Provide the (x, y) coordinate of the cell's center where the given text is located.  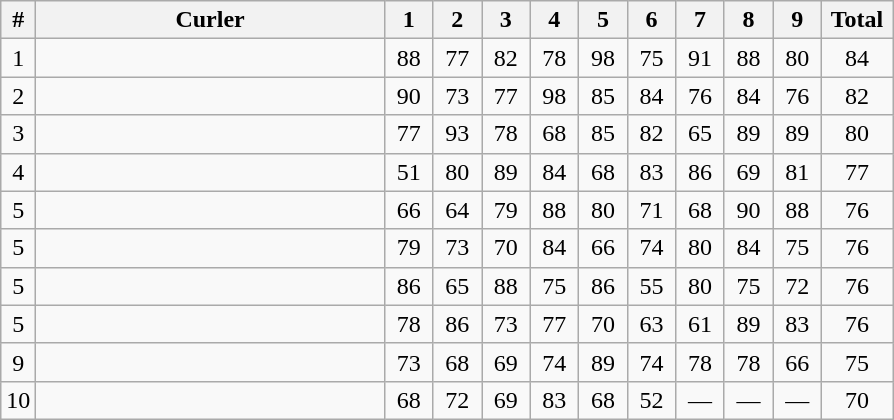
91 (700, 58)
8 (748, 20)
81 (798, 172)
71 (652, 210)
Total (856, 20)
64 (458, 210)
63 (652, 324)
61 (700, 324)
10 (18, 400)
6 (652, 20)
51 (408, 172)
55 (652, 286)
93 (458, 134)
Curler (210, 20)
52 (652, 400)
# (18, 20)
7 (700, 20)
